From the cell containing the given text, extract its center point as [x, y] coordinate. 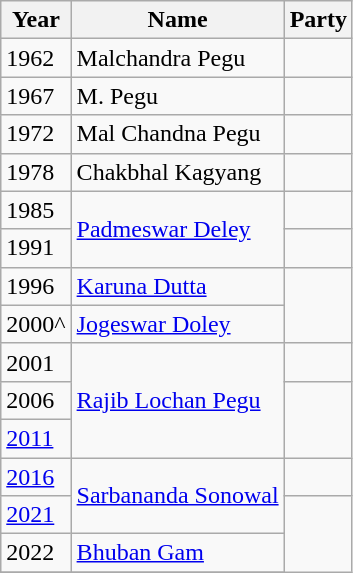
Sarbananda Sonowal [178, 496]
1996 [36, 286]
2011 [36, 438]
Rajib Lochan Pegu [178, 400]
2001 [36, 362]
Party [318, 20]
Bhuban Gam [178, 553]
Mal Chandna Pegu [178, 134]
2021 [36, 515]
1967 [36, 96]
Name [178, 20]
2016 [36, 477]
M. Pegu [178, 96]
2000^ [36, 324]
Chakbhal Kagyang [178, 172]
1985 [36, 210]
Padmeswar Deley [178, 229]
2006 [36, 400]
1991 [36, 248]
1972 [36, 134]
Karuna Dutta [178, 286]
Year [36, 20]
1962 [36, 58]
2022 [36, 553]
Jogeswar Doley [178, 324]
Malchandra Pegu [178, 58]
1978 [36, 172]
